Detect which cell encompasses the target text, then output its (X, Y) center coordinate. 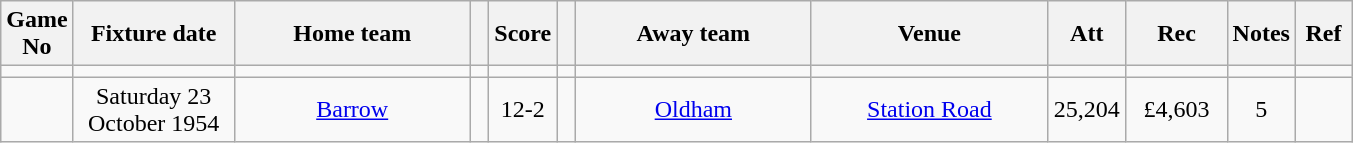
25,204 (1086, 110)
Venue (929, 34)
12-2 (523, 110)
Ref (1323, 34)
Saturday 23 October 1954 (154, 110)
Att (1086, 34)
£4,603 (1176, 110)
Oldham (693, 110)
Station Road (929, 110)
Barrow (352, 110)
Game No (37, 34)
Fixture date (154, 34)
Notes (1261, 34)
Rec (1176, 34)
Away team (693, 34)
Score (523, 34)
Home team (352, 34)
5 (1261, 110)
